Provide the (x, y) coordinate of the cell's center where the given text is located.  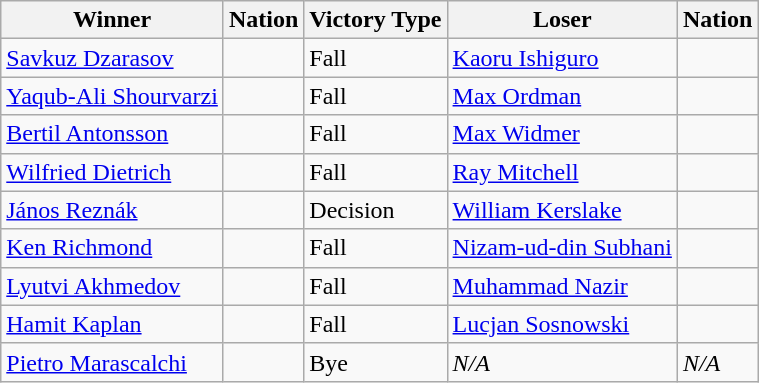
Yaqub-Ali Shourvarzi (112, 96)
Max Widmer (562, 134)
Muhammad Nazir (562, 286)
Loser (562, 20)
Lucjan Sosnowski (562, 324)
Pietro Marascalchi (112, 362)
Ken Richmond (112, 248)
Max Ordman (562, 96)
William Kerslake (562, 210)
Kaoru Ishiguro (562, 58)
Savkuz Dzarasov (112, 58)
Ray Mitchell (562, 172)
Lyutvi Akhmedov (112, 286)
Wilfried Dietrich (112, 172)
János Reznák (112, 210)
Victory Type (376, 20)
Bye (376, 362)
Winner (112, 20)
Decision (376, 210)
Nizam-ud-din Subhani (562, 248)
Hamit Kaplan (112, 324)
Bertil Antonsson (112, 134)
